Output the (x, y) coordinate of the center of the cell containing the given text.  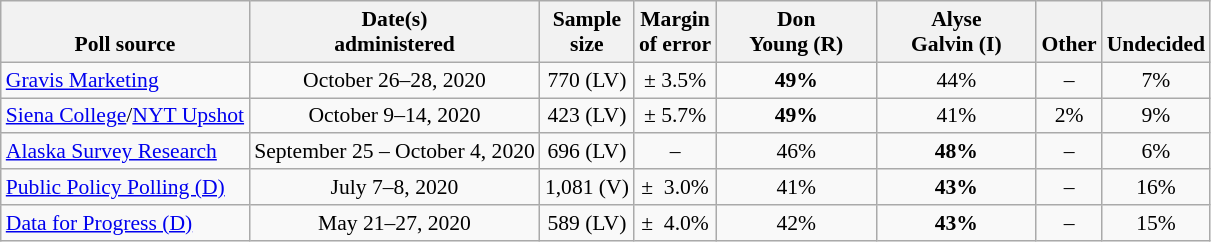
42% (796, 223)
2% (1068, 116)
7% (1156, 80)
Marginof error (675, 32)
DonYoung (R) (796, 32)
696 (LV) (587, 152)
July 7–8, 2020 (394, 187)
1,081 (V) (587, 187)
589 (LV) (587, 223)
AlyseGalvin (I) (956, 32)
± 3.0% (675, 187)
Alaska Survey Research (125, 152)
Samplesize (587, 32)
Undecided (1156, 32)
October 26–28, 2020 (394, 80)
46% (796, 152)
48% (956, 152)
October 9–14, 2020 (394, 116)
± 5.7% (675, 116)
423 (LV) (587, 116)
Gravis Marketing (125, 80)
9% (1156, 116)
15% (1156, 223)
Data for Progress (D) (125, 223)
Public Policy Polling (D) (125, 187)
Other (1068, 32)
May 21–27, 2020 (394, 223)
Date(s)administered (394, 32)
16% (1156, 187)
± 3.5% (675, 80)
44% (956, 80)
6% (1156, 152)
Siena College/NYT Upshot (125, 116)
Poll source (125, 32)
± 4.0% (675, 223)
770 (LV) (587, 80)
September 25 – October 4, 2020 (394, 152)
